Search for the cell housing the specified text and yield its (x, y) center coordinate. 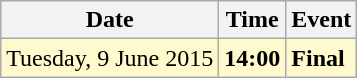
Tuesday, 9 June 2015 (110, 58)
14:00 (252, 58)
Event (322, 20)
Time (252, 20)
Date (110, 20)
Final (322, 58)
